Pinpoint the cell where the given text exists, returning its (x, y) midpoint coordinate. 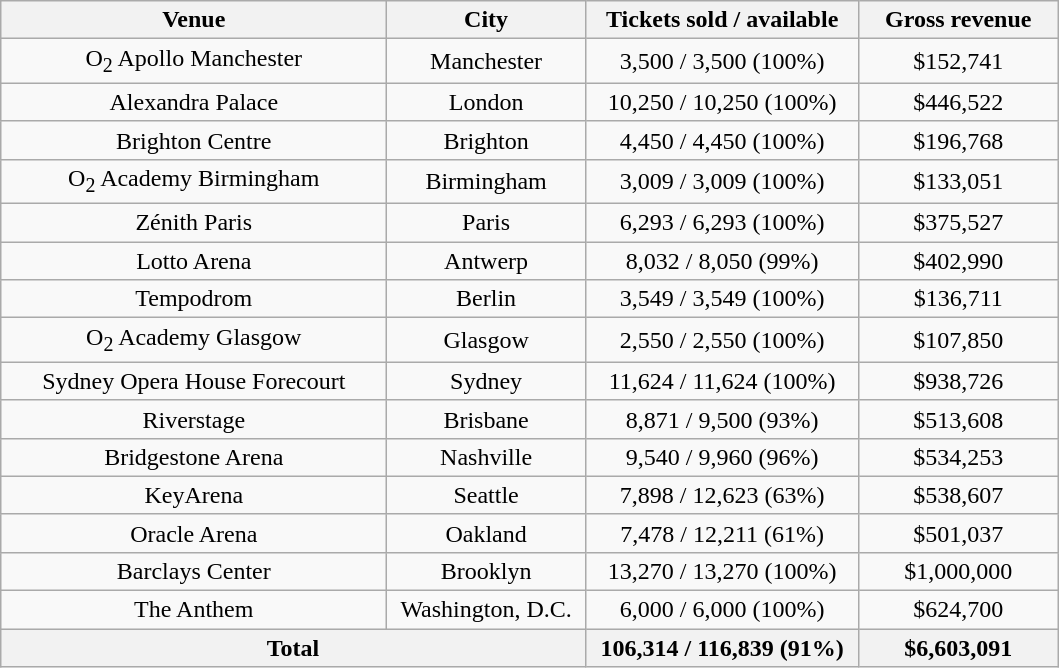
Sydney Opera House Forecourt (194, 381)
3,549 / 3,549 (100%) (722, 299)
Riverstage (194, 419)
Manchester (486, 61)
11,624 / 11,624 (100%) (722, 381)
$538,607 (958, 495)
Nashville (486, 457)
$501,037 (958, 533)
Alexandra Palace (194, 102)
Oracle Arena (194, 533)
Brooklyn (486, 571)
2,550 / 2,550 (100%) (722, 340)
$375,527 (958, 223)
Birmingham (486, 181)
$107,850 (958, 340)
$624,700 (958, 610)
10,250 / 10,250 (100%) (722, 102)
Antwerp (486, 261)
Total (294, 648)
13,270 / 13,270 (100%) (722, 571)
4,450 / 4,450 (100%) (722, 140)
The Anthem (194, 610)
Sydney (486, 381)
7,898 / 12,623 (63%) (722, 495)
Barclays Center (194, 571)
$513,608 (958, 419)
7,478 / 12,211 (61%) (722, 533)
$136,711 (958, 299)
O2 Academy Glasgow (194, 340)
$938,726 (958, 381)
London (486, 102)
O2 Academy Birmingham (194, 181)
Seattle (486, 495)
Brighton (486, 140)
Gross revenue (958, 20)
$6,603,091 (958, 648)
Venue (194, 20)
8,032 / 8,050 (99%) (722, 261)
O2 Apollo Manchester (194, 61)
$152,741 (958, 61)
Washington, D.C. (486, 610)
Oakland (486, 533)
Bridgestone Arena (194, 457)
KeyArena (194, 495)
Tickets sold / available (722, 20)
$133,051 (958, 181)
$402,990 (958, 261)
Brighton Centre (194, 140)
3,500 / 3,500 (100%) (722, 61)
8,871 / 9,500 (93%) (722, 419)
City (486, 20)
6,293 / 6,293 (100%) (722, 223)
Lotto Arena (194, 261)
$446,522 (958, 102)
Paris (486, 223)
3,009 / 3,009 (100%) (722, 181)
Tempodrom (194, 299)
106,314 / 116,839 (91%) (722, 648)
Zénith Paris (194, 223)
$534,253 (958, 457)
6,000 / 6,000 (100%) (722, 610)
Glasgow (486, 340)
$1,000,000 (958, 571)
Berlin (486, 299)
Brisbane (486, 419)
$196,768 (958, 140)
9,540 / 9,960 (96%) (722, 457)
